Return [x, y] of the center of cell containing provided text 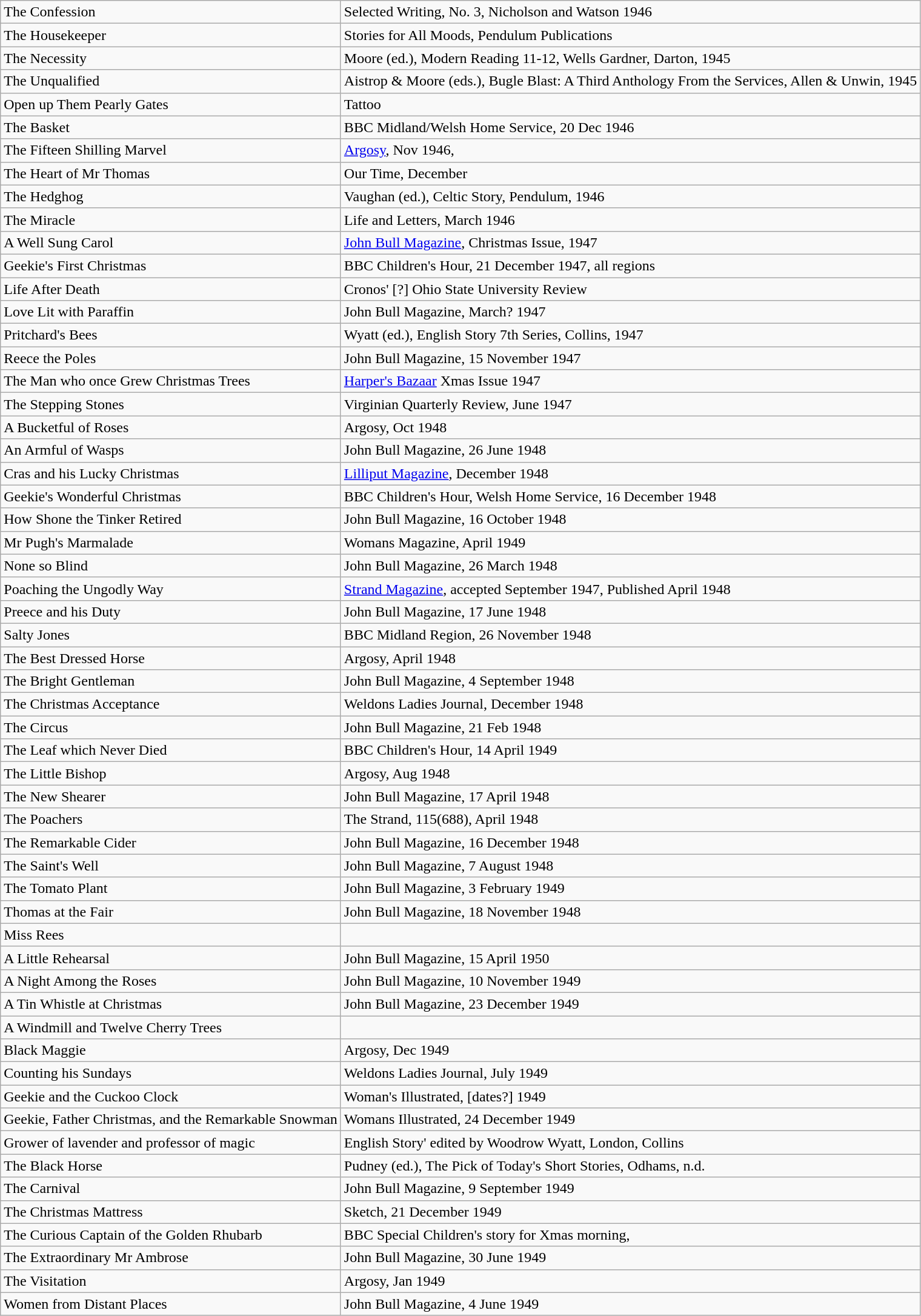
The Basket [171, 127]
Pudney (ed.), The Pick of Today's Short Stories, Odhams, n.d. [630, 1166]
The Leaf which Never Died [171, 750]
Pritchard's Bees [171, 335]
BBC Children's Hour, 21 December 1947, all regions [630, 266]
A Night Among the Roses [171, 981]
Women from Distant Places [171, 1304]
John Bull Magazine, 30 June 1949 [630, 1258]
The Heart of Mr Thomas [171, 173]
John Bull Magazine, 18 November 1948 [630, 912]
Argosy, Nov 1946, [630, 150]
Poaching the Ungodly Way [171, 589]
Salty Jones [171, 635]
John Bull Magazine, 26 June 1948 [630, 450]
Harper's Bazaar Xmas Issue 1947 [630, 381]
Reece the Poles [171, 358]
English Story' edited by Woodrow Wyatt, London, Collins [630, 1143]
Stories for All Moods, Pendulum Publications [630, 35]
The Man who once Grew Christmas Trees [171, 381]
Miss Rees [171, 935]
The Stepping Stones [171, 404]
John Bull Magazine, Christmas Issue, 1947 [630, 242]
Wyatt (ed.), English Story 7th Series, Collins, 1947 [630, 335]
The Hedghog [171, 196]
How Shone the Tinker Retired [171, 519]
BBC Special Children's story for Xmas morning, [630, 1235]
Open up Them Pearly Gates [171, 104]
Weldons Ladies Journal, July 1949 [630, 1074]
BBC Midland Region, 26 November 1948 [630, 635]
Strand Magazine, accepted September 1947, Published April 1948 [630, 589]
Geekie's First Christmas [171, 266]
Sketch, 21 December 1949 [630, 1212]
John Bull Magazine, 17 April 1948 [630, 797]
John Bull Magazine, 4 September 1948 [630, 681]
John Bull Magazine, 15 November 1947 [630, 358]
Counting his Sundays [171, 1074]
John Bull Magazine, 17 June 1948 [630, 612]
None so Blind [171, 566]
The Saint's Well [171, 866]
Geekie's Wonderful Christmas [171, 496]
Argosy, April 1948 [630, 658]
Black Maggie [171, 1050]
John Bull Magazine, 16 October 1948 [630, 519]
John Bull Magazine, 23 December 1949 [630, 1004]
The Curious Captain of the Golden Rhubarb [171, 1235]
John Bull Magazine, 4 June 1949 [630, 1304]
BBC Children's Hour, 14 April 1949 [630, 750]
The Confession [171, 12]
Weldons Ladies Journal, December 1948 [630, 704]
Virginian Quarterly Review, June 1947 [630, 404]
The Housekeeper [171, 35]
The Necessity [171, 58]
The Remarkable Cider [171, 843]
The Poachers [171, 820]
Argosy, Jan 1949 [630, 1281]
The Visitation [171, 1281]
Our Time, December [630, 173]
John Bull Magazine, 21 Feb 1948 [630, 727]
Grower of lavender and professor of magic [171, 1143]
Preece and his Duty [171, 612]
Life and Letters, March 1946 [630, 219]
Aistrop & Moore (eds.), Bugle Blast: A Third Anthology From the Services, Allen & Unwin, 1945 [630, 81]
The Christmas Mattress [171, 1212]
John Bull Magazine, March? 1947 [630, 312]
A Tin Whistle at Christmas [171, 1004]
Cras and his Lucky Christmas [171, 473]
The Little Bishop [171, 773]
A Well Sung Carol [171, 242]
The Fifteen Shilling Marvel [171, 150]
The Black Horse [171, 1166]
Selected Writing, No. 3, Nicholson and Watson 1946 [630, 12]
Lilliput Magazine, December 1948 [630, 473]
John Bull Magazine, 16 December 1948 [630, 843]
Geekie, Father Christmas, and the Remarkable Snowman [171, 1120]
BBC Midland/Welsh Home Service, 20 Dec 1946 [630, 127]
John Bull Magazine, 15 April 1950 [630, 958]
Geekie and the Cuckoo Clock [171, 1097]
John Bull Magazine, 26 March 1948 [630, 566]
BBC Children's Hour, Welsh Home Service, 16 December 1948 [630, 496]
The Best Dressed Horse [171, 658]
Life After Death [171, 289]
Argosy, Aug 1948 [630, 773]
Cronos' [?] Ohio State University Review [630, 289]
A Little Rehearsal [171, 958]
John Bull Magazine, 3 February 1949 [630, 889]
The Miracle [171, 219]
John Bull Magazine, 9 September 1949 [630, 1189]
Love Lit with Paraffin [171, 312]
John Bull Magazine, 10 November 1949 [630, 981]
Thomas at the Fair [171, 912]
The Extraordinary Mr Ambrose [171, 1258]
Moore (ed.), Modern Reading 11-12, Wells Gardner, Darton, 1945 [630, 58]
The Circus [171, 727]
A Bucketful of Roses [171, 427]
A Windmill and Twelve Cherry Trees [171, 1027]
The Tomato Plant [171, 889]
The Christmas Acceptance [171, 704]
An Armful of Wasps [171, 450]
Womans Magazine, April 1949 [630, 543]
John Bull Magazine, 7 August 1948 [630, 866]
Vaughan (ed.), Celtic Story, Pendulum, 1946 [630, 196]
The Carnival [171, 1189]
The New Shearer [171, 797]
Womans Illustrated, 24 December 1949 [630, 1120]
Tattoo [630, 104]
The Bright Gentleman [171, 681]
Argosy, Dec 1949 [630, 1050]
Woman's Illustrated, [dates?] 1949 [630, 1097]
Argosy, Oct 1948 [630, 427]
Mr Pugh's Marmalade [171, 543]
The Strand, 115(688), April 1948 [630, 820]
The Unqualified [171, 81]
